Search for the cell housing the specified text and yield its [x, y] center coordinate. 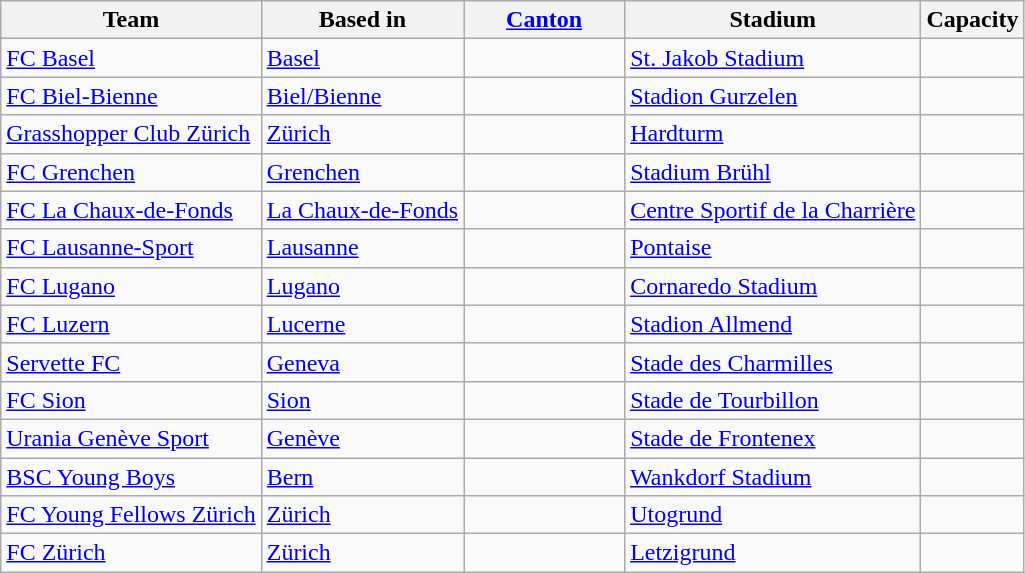
Canton [544, 20]
Stadium Brühl [773, 172]
Wankdorf Stadium [773, 477]
Hardturm [773, 134]
Basel [362, 58]
FC Basel [131, 58]
Sion [362, 400]
Servette FC [131, 362]
Based in [362, 20]
Cornaredo Stadium [773, 286]
FC Sion [131, 400]
Grenchen [362, 172]
BSC Young Boys [131, 477]
FC Young Fellows Zürich [131, 515]
Urania Genève Sport [131, 438]
Capacity [972, 20]
Biel/Bienne [362, 96]
FC Biel-Bienne [131, 96]
Letzigrund [773, 553]
Utogrund [773, 515]
La Chaux-de-Fonds [362, 210]
Lucerne [362, 324]
Genève [362, 438]
Centre Sportif de la Charrière [773, 210]
Pontaise [773, 248]
Stade de Tourbillon [773, 400]
Lugano [362, 286]
Geneva [362, 362]
Grasshopper Club Zürich [131, 134]
Team [131, 20]
FC La Chaux-de-Fonds [131, 210]
Stade de Frontenex [773, 438]
Stade des Charmilles [773, 362]
FC Zürich [131, 553]
FC Luzern [131, 324]
Lausanne [362, 248]
FC Lugano [131, 286]
St. Jakob Stadium [773, 58]
Bern [362, 477]
Stadion Allmend [773, 324]
Stadium [773, 20]
FC Grenchen [131, 172]
FC Lausanne-Sport [131, 248]
Stadion Gurzelen [773, 96]
